From the cell containing the given text, extract its center point as (x, y) coordinate. 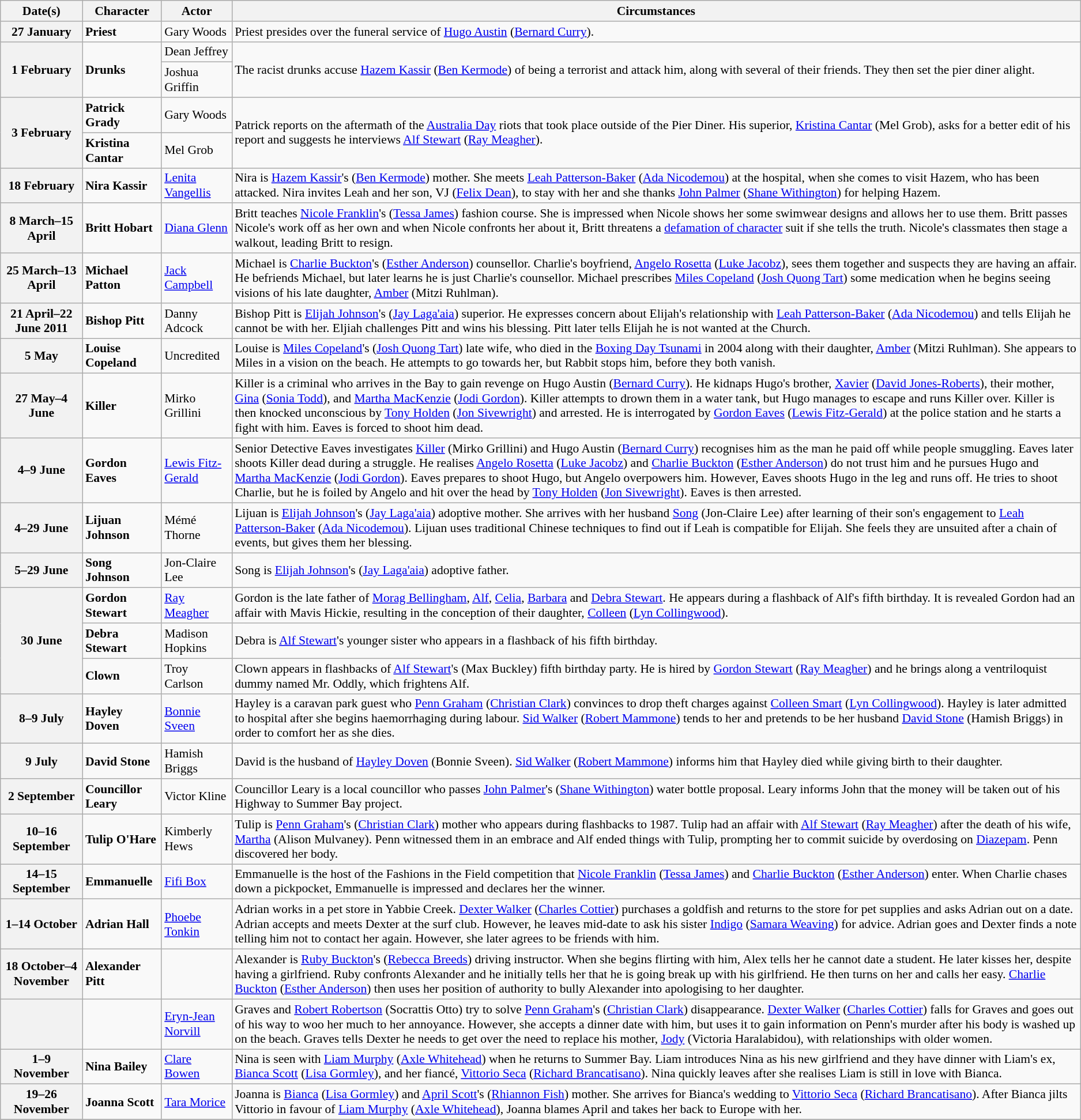
Louise Copeland (122, 356)
Danny Adcock (197, 320)
Priest (122, 32)
Character (122, 11)
Ray Meagher (197, 605)
3 February (42, 133)
Tulip O'Hare (122, 839)
Emmanuelle (122, 882)
Dean Jeffrey (197, 52)
Nina Bailey (122, 1066)
Jon-Claire Lee (197, 571)
Lewis Fitz-Gerald (197, 470)
Bishop Pitt (122, 320)
8 March–15 April (42, 228)
18 February (42, 186)
Uncredited (197, 356)
Phoebe Tonkin (197, 925)
4–9 June (42, 470)
Song Johnson (122, 571)
Lijuan Johnson (122, 528)
Hamish Briggs (197, 761)
Clown (122, 676)
2 September (42, 797)
Song is Elijah Johnson's (Jay Laga'aia) adoptive father. (656, 571)
Alexander Pitt (122, 974)
Patrick Grady (122, 115)
1–14 October (42, 925)
18 October–4 November (42, 974)
Victor Kline (197, 797)
Mirko Grillini (197, 406)
Clare Bowen (197, 1066)
Michael Patton (122, 278)
Joanna Scott (122, 1102)
Drunks (122, 69)
David Stone (122, 761)
21 April–22 June 2011 (42, 320)
5 May (42, 356)
Jack Campbell (197, 278)
Gordon Eaves (122, 470)
4–29 June (42, 528)
Kristina Cantar (122, 150)
1–9 November (42, 1066)
Britt Hobart (122, 228)
25 March–13 April (42, 278)
Lenita Vangellis (197, 186)
5–29 June (42, 571)
Councillor Leary (122, 797)
Diana Glenn (197, 228)
Kimberly Hews (197, 839)
Gordon Stewart (122, 605)
27 May–4 June (42, 406)
Killer (122, 406)
Eryn-Jean Norvill (197, 1024)
Mémé Thorne (197, 528)
19–26 November (42, 1102)
14–15 September (42, 882)
Bonnie Sveen (197, 718)
Hayley Doven (122, 718)
30 June (42, 641)
Tara Morice (197, 1102)
10–16 September (42, 839)
27 January (42, 32)
Mel Grob (197, 150)
Madison Hopkins (197, 641)
9 July (42, 761)
Debra Stewart (122, 641)
Nira Kassir (122, 186)
Adrian Hall (122, 925)
David is the husband of Hayley Doven (Bonnie Sveen). Sid Walker (Robert Mammone) informs him that Hayley died while giving birth to their daughter. (656, 761)
Fifi Box (197, 882)
Priest presides over the funeral service of Hugo Austin (Bernard Curry). (656, 32)
Actor (197, 11)
8–9 July (42, 718)
Debra is Alf Stewart's younger sister who appears in a flashback of his fifth birthday. (656, 641)
1 February (42, 69)
Circumstances (656, 11)
Troy Carlson (197, 676)
Date(s) (42, 11)
Joshua Griffin (197, 80)
